Extract the [X, Y] coordinate from the center of the cell holding the provided text.  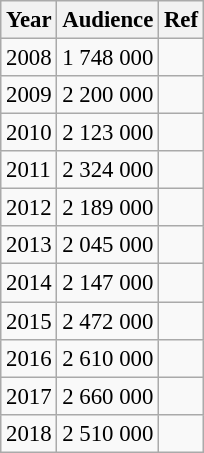
2 510 000 [108, 433]
2011 [29, 170]
2 123 000 [108, 133]
2018 [29, 433]
2014 [29, 283]
2 610 000 [108, 358]
2 660 000 [108, 396]
2009 [29, 95]
2015 [29, 321]
2 045 000 [108, 245]
2008 [29, 58]
Audience [108, 20]
2 324 000 [108, 170]
Year [29, 20]
1 748 000 [108, 58]
2 472 000 [108, 321]
Ref [182, 20]
2013 [29, 245]
2 189 000 [108, 208]
2012 [29, 208]
2 147 000 [108, 283]
2 200 000 [108, 95]
2017 [29, 396]
2010 [29, 133]
2016 [29, 358]
